Detect which cell encompasses the target text, then output its [x, y] center coordinate. 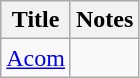
Notes [104, 20]
Acom [36, 58]
Title [36, 20]
